Identify which cell holds the provided text, then report its (X, Y) central coordinate. 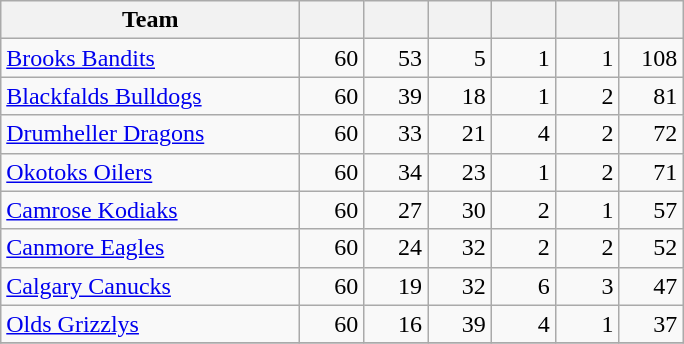
Team (150, 20)
37 (651, 324)
19 (396, 286)
27 (396, 210)
18 (460, 96)
Drumheller Dragons (150, 134)
3 (587, 286)
57 (651, 210)
Camrose Kodiaks (150, 210)
6 (523, 286)
Okotoks Oilers (150, 172)
24 (396, 248)
Calgary Canucks (150, 286)
Canmore Eagles (150, 248)
71 (651, 172)
34 (396, 172)
52 (651, 248)
53 (396, 58)
81 (651, 96)
30 (460, 210)
5 (460, 58)
Brooks Bandits (150, 58)
21 (460, 134)
Blackfalds Bulldogs (150, 96)
72 (651, 134)
Olds Grizzlys (150, 324)
47 (651, 286)
16 (396, 324)
23 (460, 172)
108 (651, 58)
33 (396, 134)
